Return the (X, Y) coordinate for the center point of the cell that contains the specified text.  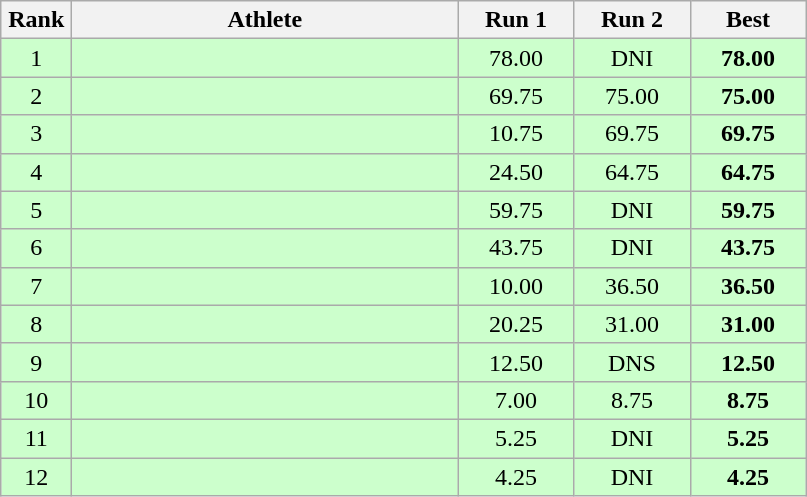
11 (36, 438)
Rank (36, 20)
Best (748, 20)
12 (36, 477)
20.25 (516, 324)
9 (36, 362)
10.00 (516, 286)
3 (36, 134)
6 (36, 248)
10.75 (516, 134)
7.00 (516, 400)
24.50 (516, 172)
10 (36, 400)
Run 2 (632, 20)
7 (36, 286)
2 (36, 96)
5 (36, 210)
8 (36, 324)
1 (36, 58)
Run 1 (516, 20)
4 (36, 172)
Athlete (265, 20)
DNS (632, 362)
